Find where the given text appears and provide that cell's center as [X, Y] coordinate. 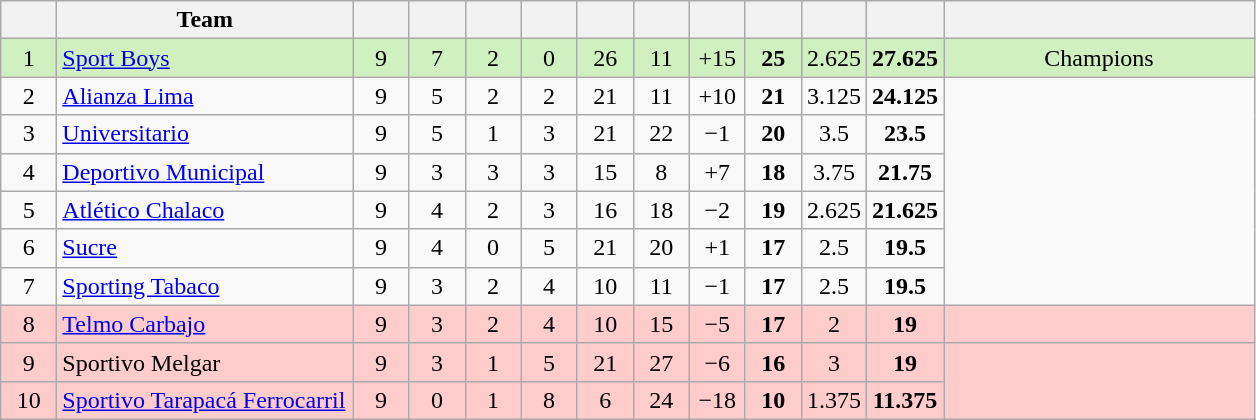
Team [205, 20]
22 [661, 134]
Sport Boys [205, 58]
Sportivo Melgar [205, 362]
25 [773, 58]
+7 [717, 172]
3.75 [834, 172]
3.5 [834, 134]
Alianza Lima [205, 96]
+10 [717, 96]
Sporting Tabaco [205, 286]
1.375 [834, 400]
+1 [717, 248]
−5 [717, 324]
−18 [717, 400]
24 [661, 400]
11.375 [904, 400]
Sportivo Tarapacá Ferrocarril [205, 400]
21.75 [904, 172]
Atlético Chalaco [205, 210]
Deportivo Municipal [205, 172]
27 [661, 362]
Universitario [205, 134]
Telmo Carbajo [205, 324]
21.625 [904, 210]
3.125 [834, 96]
24.125 [904, 96]
−2 [717, 210]
26 [605, 58]
Champions [1100, 58]
−6 [717, 362]
23.5 [904, 134]
Sucre [205, 248]
+15 [717, 58]
27.625 [904, 58]
